Return the [X, Y] coordinate for the center point of the cell that contains the specified text.  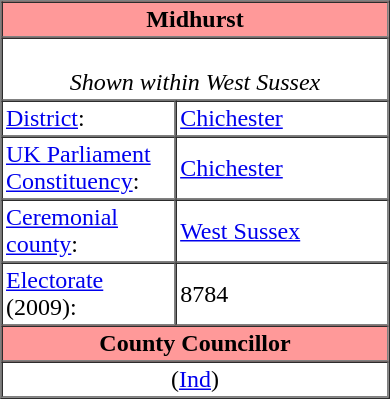
Ceremonial county: [89, 232]
UK Parliament Constituency: [89, 168]
County Councillor [196, 344]
8784 [282, 294]
West Sussex [282, 232]
Midhurst [196, 20]
Electorate (2009): [89, 294]
District: [89, 118]
Shown within West Sussex [196, 70]
(Ind) [196, 380]
